Determine the [x, y] coordinate at the center of the cell enclosing the given text.  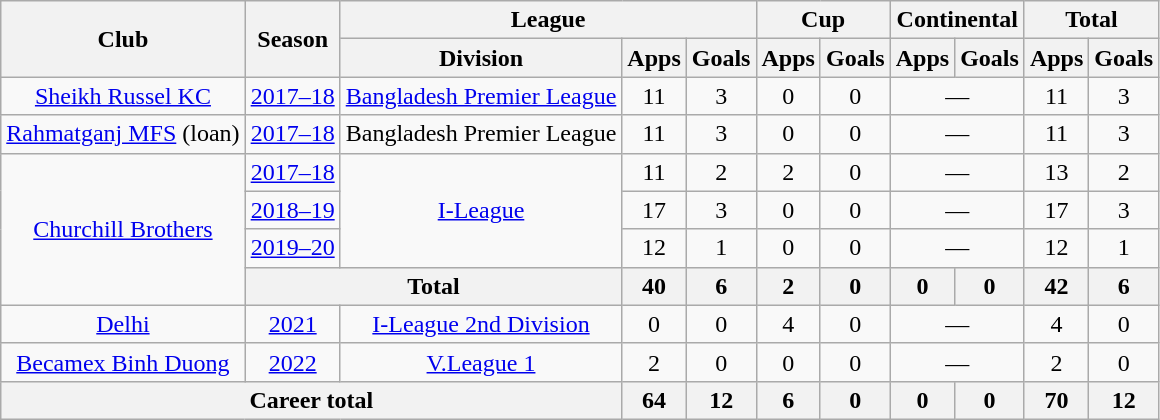
2022 [292, 362]
42 [1056, 286]
13 [1056, 172]
Becamex Binh Duong [123, 362]
70 [1056, 400]
V.League 1 [481, 362]
Cup [823, 20]
Sheikh Russel KC [123, 96]
Career total [312, 400]
2021 [292, 324]
Continental [957, 20]
I-League [481, 210]
2018–19 [292, 210]
I-League 2nd Division [481, 324]
League [548, 20]
Division [481, 58]
Churchill Brothers [123, 229]
64 [654, 400]
Rahmatganj MFS (loan) [123, 134]
40 [654, 286]
Season [292, 39]
Delhi [123, 324]
Club [123, 39]
2019–20 [292, 248]
